Capture the cell that displays the provided text and extract its [X, Y] central coordinate. 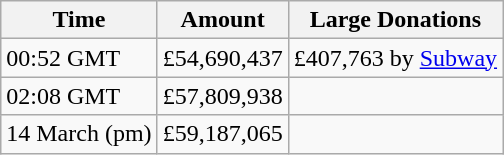
£59,187,065 [222, 134]
14 March (pm) [79, 134]
Large Donations [395, 20]
Amount [222, 20]
02:08 GMT [79, 96]
00:52 GMT [79, 58]
£407,763 by Subway [395, 58]
Time [79, 20]
£57,809,938 [222, 96]
£54,690,437 [222, 58]
